Return [X, Y] of the center of cell containing provided text 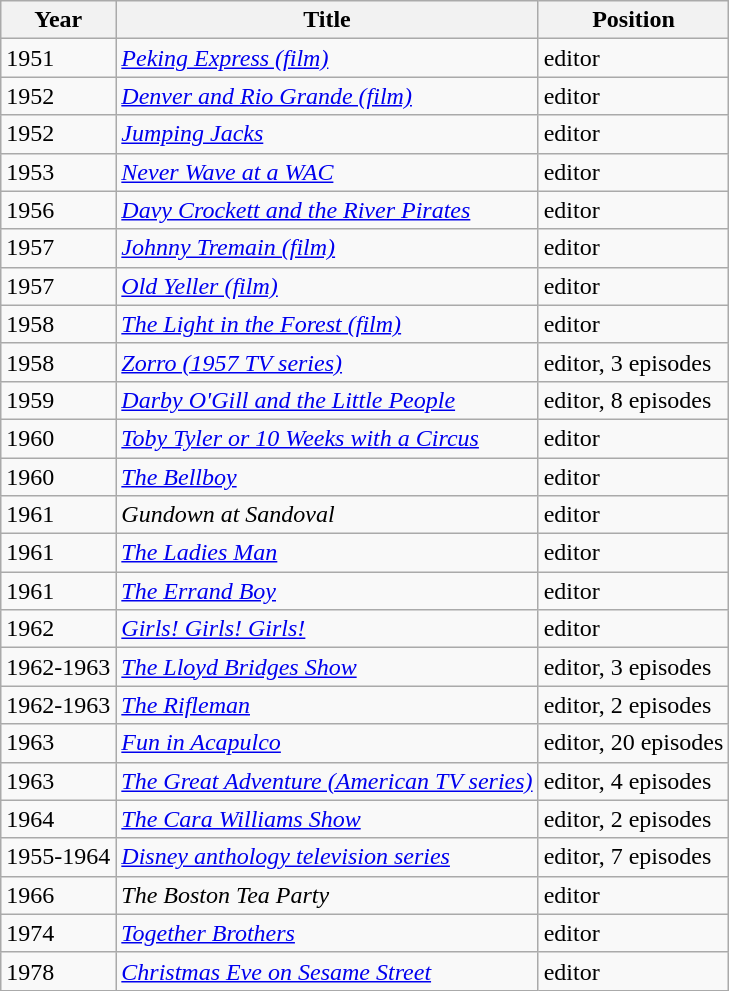
The Great Adventure (American TV series) [327, 781]
Peking Express (film) [327, 58]
Old Yeller (film) [327, 286]
Darby O'Gill and the Little People [327, 400]
Together Brothers [327, 933]
1956 [58, 210]
The Errand Boy [327, 591]
The Ladies Man [327, 553]
Gundown at Sandoval [327, 515]
The Bellboy [327, 477]
1964 [58, 819]
editor, 7 episodes [634, 857]
editor, 20 episodes [634, 743]
1955-1964 [58, 857]
Johnny Tremain (film) [327, 248]
Jumping Jacks [327, 134]
1951 [58, 58]
Denver and Rio Grande (film) [327, 96]
Girls! Girls! Girls! [327, 629]
Zorro (1957 TV series) [327, 362]
The Light in the Forest (film) [327, 324]
Disney anthology television series [327, 857]
Title [327, 20]
Christmas Eve on Sesame Street [327, 971]
The Boston Tea Party [327, 895]
editor, 8 episodes [634, 400]
1974 [58, 933]
The Cara Williams Show [327, 819]
1962 [58, 629]
Davy Crockett and the River Pirates [327, 210]
Toby Tyler or 10 Weeks with a Circus [327, 438]
1978 [58, 971]
Position [634, 20]
The Rifleman [327, 705]
editor, 4 episodes [634, 781]
Fun in Acapulco [327, 743]
The Lloyd Bridges Show [327, 667]
Year [58, 20]
1966 [58, 895]
1953 [58, 172]
Never Wave at a WAC [327, 172]
1959 [58, 400]
